For the text-containing cell, return its midpoint in (x, y) coordinate format. 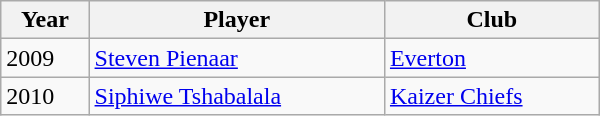
2010 (45, 96)
Everton (492, 58)
Year (45, 20)
Club (492, 20)
Siphiwe Tshabalala (236, 96)
Steven Pienaar (236, 58)
Kaizer Chiefs (492, 96)
Player (236, 20)
2009 (45, 58)
